From the cell containing the given text, extract its center point as (X, Y) coordinate. 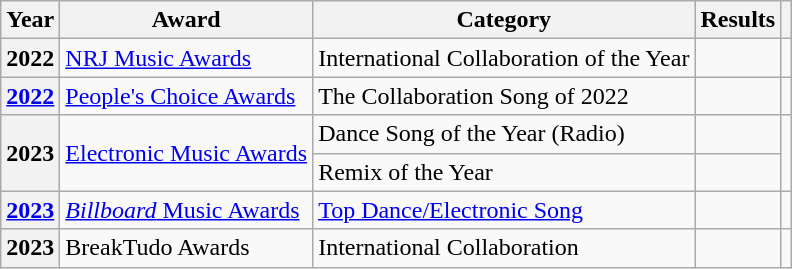
Year (30, 20)
Top Dance/Electronic Song (504, 210)
BreakTudo Awards (186, 248)
NRJ Music Awards (186, 58)
International Collaboration (504, 248)
Billboard Music Awards (186, 210)
Electronic Music Awards (186, 153)
Award (186, 20)
Dance Song of the Year (Radio) (504, 134)
Category (504, 20)
Remix of the Year (504, 172)
People's Choice Awards (186, 96)
The Collaboration Song of 2022 (504, 96)
Results (738, 20)
International Collaboration of the Year (504, 58)
